Locate the cell with the specified text and output its (x, y) center coordinate. 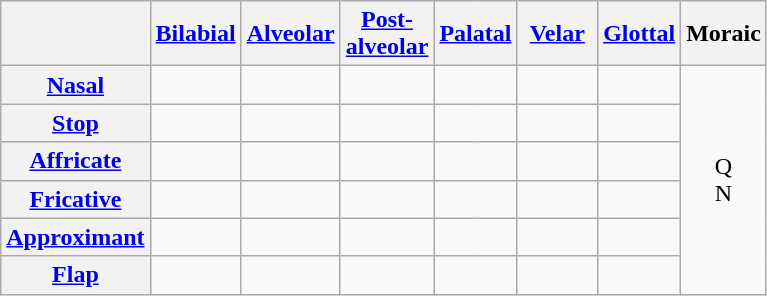
Nasal (76, 85)
Stop (76, 123)
Moraic (724, 34)
Post-alveolar (387, 34)
Flap (76, 275)
Bilabial (196, 34)
Affricate (76, 161)
Approximant (76, 237)
Alveolar (290, 34)
Fricative (76, 199)
Palatal (476, 34)
QN (724, 180)
Velar (558, 34)
Glottal (640, 34)
